Pinpoint the cell where the given text exists, returning its [X, Y] midpoint coordinate. 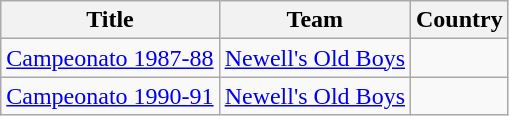
Campeonato 1987-88 [110, 58]
Country [460, 20]
Team [314, 20]
Campeonato 1990-91 [110, 96]
Title [110, 20]
